Determine the [x, y] coordinate at the center of the cell enclosing the given text.  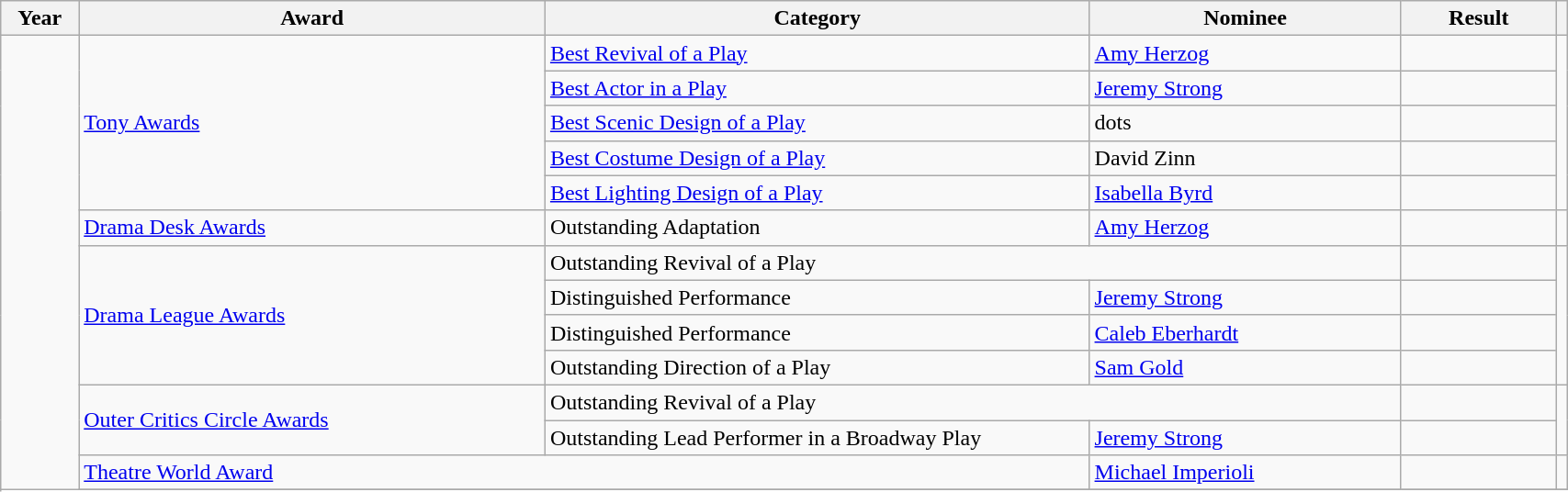
Best Lighting Design of a Play [818, 193]
Best Scenic Design of a Play [818, 123]
Sam Gold [1246, 367]
Result [1479, 18]
Best Costume Design of a Play [818, 158]
David Zinn [1246, 158]
Year [40, 18]
Outstanding Direction of a Play [818, 367]
Drama League Awards [312, 315]
Outstanding Adaptation [818, 228]
Theatre World Award [584, 473]
Isabella Byrd [1246, 193]
Drama Desk Awards [312, 228]
Tony Awards [312, 123]
dots [1246, 123]
Michael Imperioli [1246, 473]
Nominee [1246, 18]
Outstanding Lead Performer in a Broadway Play [818, 438]
Best Actor in a Play [818, 88]
Award [312, 18]
Category [818, 18]
Best Revival of a Play [818, 53]
Caleb Eberhardt [1246, 332]
Outer Critics Circle Awards [312, 419]
